Capture the cell that displays the provided text and extract its [x, y] central coordinate. 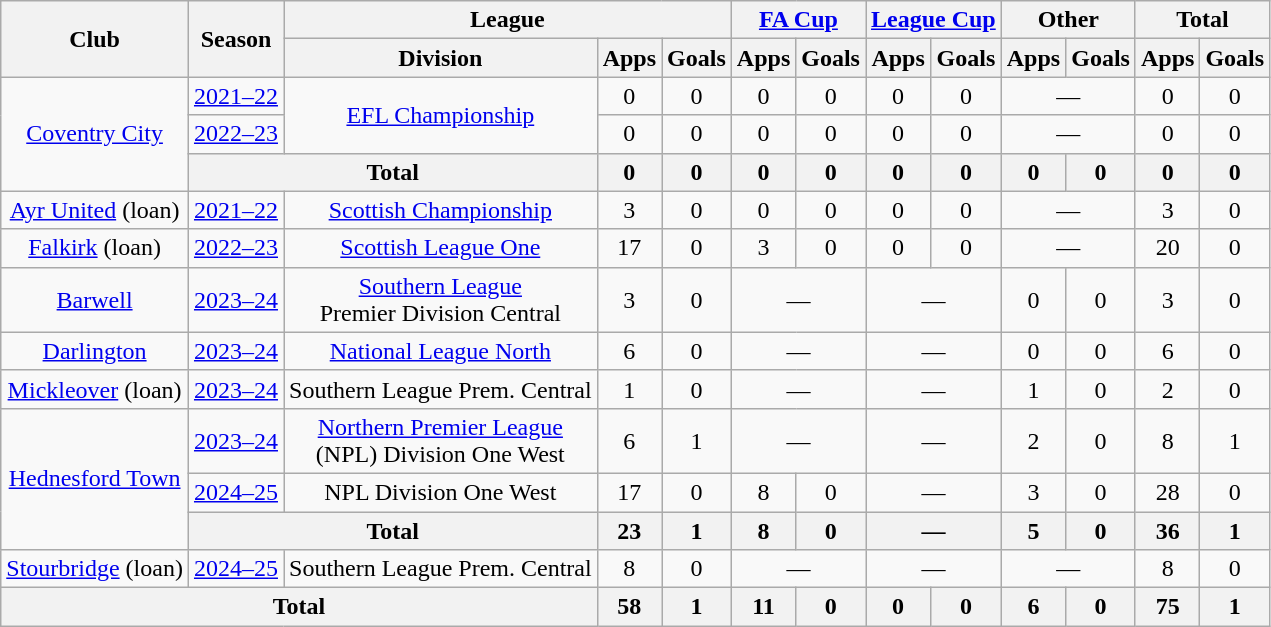
Season [236, 39]
Coventry City [95, 134]
Hednesford Town [95, 478]
20 [1167, 248]
Barwell [95, 300]
Ayr United (loan) [95, 210]
Club [95, 39]
League [508, 20]
FA Cup [798, 20]
Southern LeaguePremier Division Central [441, 300]
Division [441, 58]
11 [763, 607]
36 [1167, 531]
5 [1033, 531]
Stourbridge (loan) [95, 569]
Falkirk (loan) [95, 248]
28 [1167, 492]
Northern Premier League(NPL) Division One West [441, 440]
75 [1167, 607]
EFL Championship [441, 115]
League Cup [934, 20]
Other [1068, 20]
58 [629, 607]
23 [629, 531]
Darlington [95, 351]
Mickleover (loan) [95, 389]
National League North [441, 351]
Scottish Championship [441, 210]
Scottish League One [441, 248]
NPL Division One West [441, 492]
